Determine the [X, Y] coordinate at the center of the cell enclosing the given text.  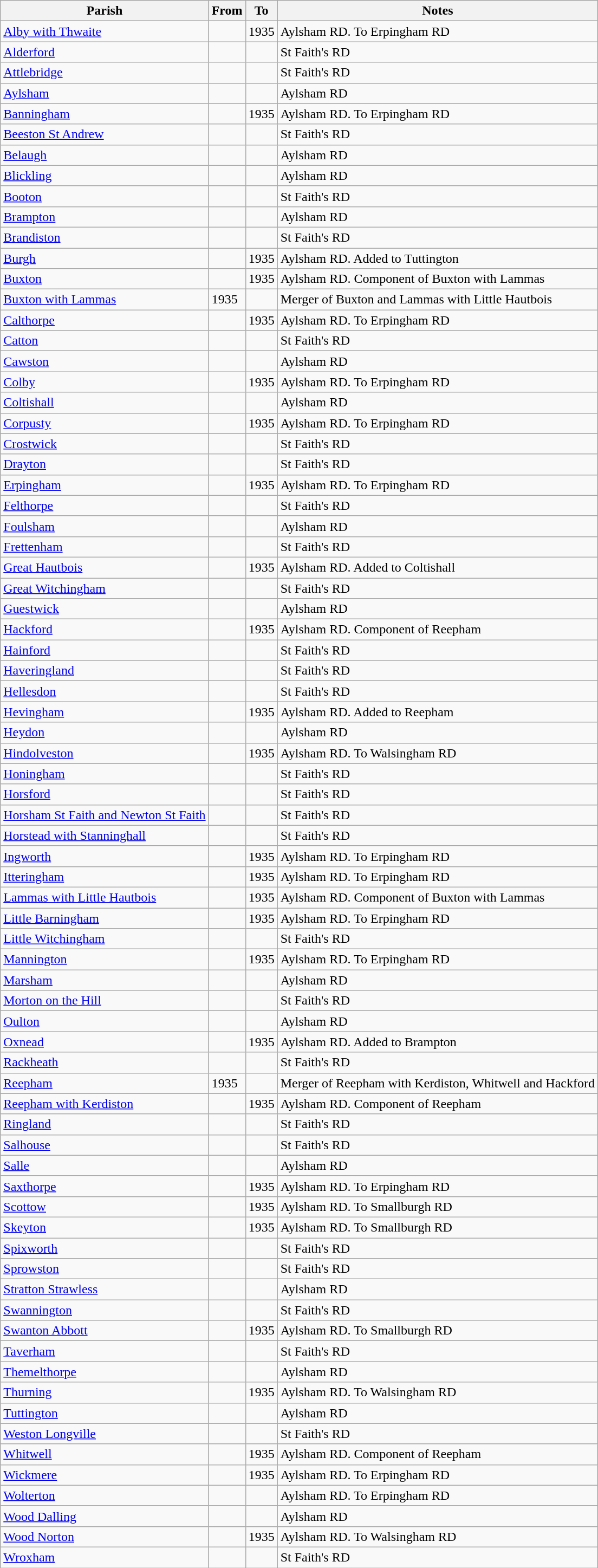
Little Witchingham [105, 939]
Aylsham [105, 93]
From [227, 11]
Buxton with Lammas [105, 300]
Honingham [105, 774]
Hainford [105, 650]
Booton [105, 196]
Taverham [105, 1351]
Sprowston [105, 1269]
Brampton [105, 217]
Spixworth [105, 1248]
Stratton Strawless [105, 1290]
Swannington [105, 1310]
Merger of Buxton and Lammas with Little Hautbois [438, 300]
Blickling [105, 176]
Skeyton [105, 1227]
Reepham [105, 1083]
Rackheath [105, 1062]
Hellesdon [105, 691]
Corpusty [105, 423]
Catton [105, 341]
Hindolveston [105, 753]
Themelthorpe [105, 1372]
Saxthorpe [105, 1186]
Aylsham RD. Added to Reepham [438, 712]
Buxton [105, 279]
Burgh [105, 258]
Morton on the Hill [105, 1001]
Salhouse [105, 1145]
Wood Dalling [105, 1516]
Horsham St Faith and Newton St Faith [105, 815]
Notes [438, 11]
Foulsham [105, 526]
Itteringham [105, 877]
Coltishall [105, 403]
Marsham [105, 980]
Ringland [105, 1124]
Hevingham [105, 712]
Wolterton [105, 1495]
Hackford [105, 630]
Banningham [105, 114]
Calthorpe [105, 320]
Great Witchingham [105, 588]
Reepham with Kerdiston [105, 1104]
Drayton [105, 464]
Oxnead [105, 1042]
Horstead with Stanninghall [105, 835]
Frettenham [105, 547]
Attlebridge [105, 73]
Merger of Reepham with Kerdiston, Whitwell and Hackford [438, 1083]
Little Barningham [105, 918]
Scottow [105, 1207]
Oulton [105, 1021]
Brandiston [105, 237]
Whitwell [105, 1454]
Tuttington [105, 1413]
Mannington [105, 960]
Lammas with Little Hautbois [105, 897]
Heydon [105, 733]
Erpingham [105, 485]
Wickmere [105, 1475]
To [261, 11]
Swanton Abbott [105, 1331]
Ingworth [105, 856]
Great Hautbois [105, 567]
Crostwick [105, 444]
Horsford [105, 794]
Aylsham RD. Added to Coltishall [438, 567]
Felthorpe [105, 506]
Wood Norton [105, 1537]
Thurning [105, 1392]
Weston Longville [105, 1434]
Guestwick [105, 609]
Wroxham [105, 1557]
Parish [105, 11]
Salle [105, 1165]
Aylsham RD. Added to Tuttington [438, 258]
Haveringland [105, 671]
Alderford [105, 52]
Alby with Thwaite [105, 31]
Beeston St Andrew [105, 134]
Cawston [105, 361]
Colby [105, 382]
Aylsham RD. Added to Brampton [438, 1042]
Belaugh [105, 155]
